Search for the cell housing the specified text and yield its (X, Y) center coordinate. 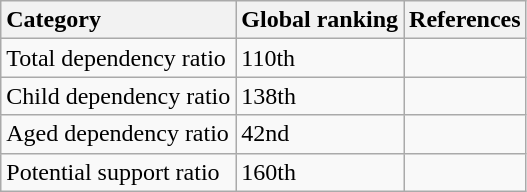
Potential support ratio (118, 172)
42nd (320, 134)
160th (320, 172)
Child dependency ratio (118, 96)
Global ranking (320, 20)
References (466, 20)
Aged dependency ratio (118, 134)
110th (320, 58)
138th (320, 96)
Total dependency ratio (118, 58)
Category (118, 20)
